Return [X, Y] of the center of cell containing provided text 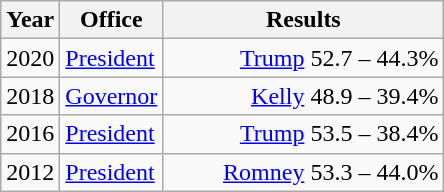
Trump 53.5 – 38.4% [304, 134]
Governor [112, 96]
Year [30, 20]
2018 [30, 96]
Office [112, 20]
2012 [30, 172]
Romney 53.3 – 44.0% [304, 172]
Kelly 48.9 – 39.4% [304, 96]
2016 [30, 134]
Results [304, 20]
Trump 52.7 – 44.3% [304, 58]
2020 [30, 58]
